Return the [X, Y] coordinate for the center point of the cell that contains the specified text.  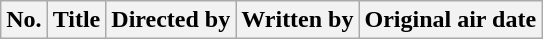
Title [76, 20]
Original air date [450, 20]
Directed by [171, 20]
No. [24, 20]
Written by [298, 20]
